Identify which cell holds the provided text, then report its (X, Y) central coordinate. 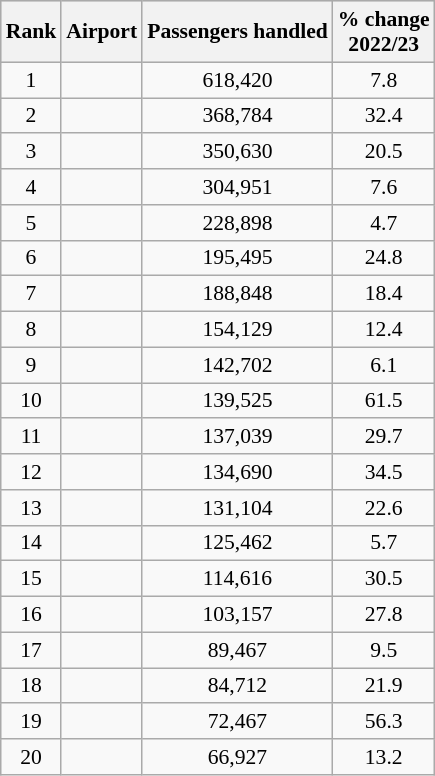
13 (32, 508)
56.3 (384, 722)
618,420 (238, 80)
27.8 (384, 615)
12.4 (384, 330)
32.4 (384, 116)
34.5 (384, 472)
24.8 (384, 258)
7.6 (384, 187)
7.8 (384, 80)
Rank (32, 32)
2 (32, 116)
66,927 (238, 757)
20.5 (384, 152)
6 (32, 258)
89,467 (238, 650)
17 (32, 650)
1 (32, 80)
195,495 (238, 258)
137,039 (238, 437)
131,104 (238, 508)
20 (32, 757)
14 (32, 543)
11 (32, 437)
21.9 (384, 686)
5 (32, 223)
18 (32, 686)
134,690 (238, 472)
18.4 (384, 294)
3 (32, 152)
19 (32, 722)
84,712 (238, 686)
4 (32, 187)
9 (32, 365)
Passengers handled (238, 32)
Airport (102, 32)
72,467 (238, 722)
139,525 (238, 401)
30.5 (384, 579)
304,951 (238, 187)
103,157 (238, 615)
188,848 (238, 294)
114,616 (238, 579)
368,784 (238, 116)
61.5 (384, 401)
10 (32, 401)
350,630 (238, 152)
154,129 (238, 330)
6.1 (384, 365)
8 (32, 330)
125,462 (238, 543)
5.7 (384, 543)
29.7 (384, 437)
12 (32, 472)
9.5 (384, 650)
142,702 (238, 365)
% change2022/23 (384, 32)
4.7 (384, 223)
7 (32, 294)
13.2 (384, 757)
15 (32, 579)
16 (32, 615)
228,898 (238, 223)
22.6 (384, 508)
